Search for the cell housing the specified text and yield its (x, y) center coordinate. 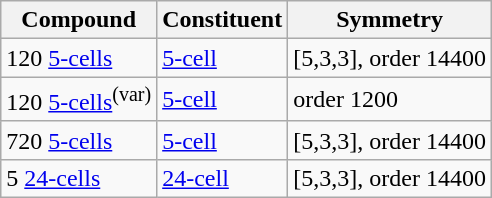
720 5-cells (79, 140)
120 5-cells (79, 58)
Symmetry (390, 20)
Constituent (222, 20)
24-cell (222, 178)
Compound (79, 20)
order 1200 (390, 100)
5 24-cells (79, 178)
120 5-cells(var) (79, 100)
